Capture the cell that displays the provided text and extract its [x, y] central coordinate. 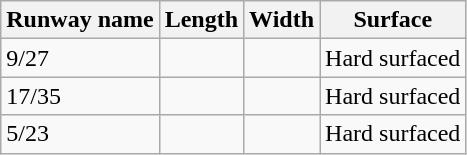
17/35 [80, 96]
Runway name [80, 20]
5/23 [80, 134]
9/27 [80, 58]
Width [282, 20]
Surface [393, 20]
Length [201, 20]
